Extract the (X, Y) coordinate from the center of the cell holding the provided text.  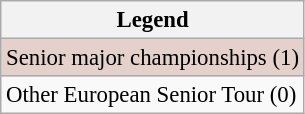
Other European Senior Tour (0) (153, 95)
Legend (153, 20)
Senior major championships (1) (153, 58)
